Provide the [x, y] coordinate of the cell's center where the given text is located.  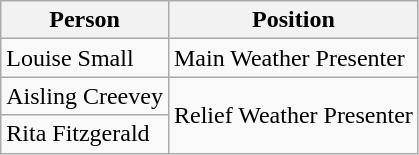
Relief Weather Presenter [293, 115]
Person [85, 20]
Position [293, 20]
Rita Fitzgerald [85, 134]
Louise Small [85, 58]
Main Weather Presenter [293, 58]
Aisling Creevey [85, 96]
